Search for the cell housing the specified text and yield its [X, Y] center coordinate. 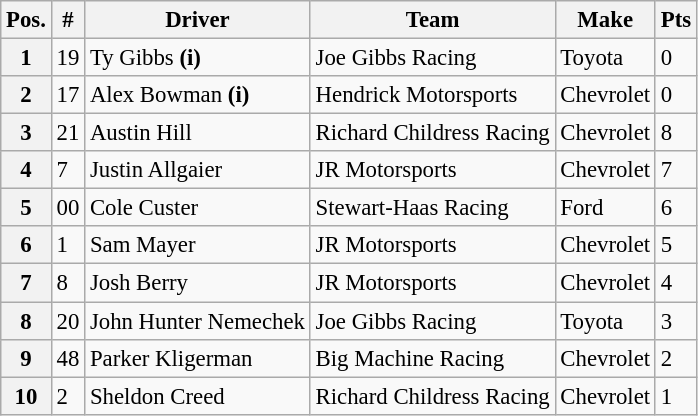
Driver [198, 20]
Sheldon Creed [198, 396]
00 [68, 208]
Ty Gibbs (i) [198, 58]
20 [68, 321]
# [68, 20]
Ford [605, 208]
Pos. [26, 20]
Big Machine Racing [432, 358]
10 [26, 396]
21 [68, 133]
John Hunter Nemechek [198, 321]
Cole Custer [198, 208]
Stewart-Haas Racing [432, 208]
9 [26, 358]
Team [432, 20]
Austin Hill [198, 133]
19 [68, 58]
Make [605, 20]
17 [68, 95]
Sam Mayer [198, 245]
Parker Kligerman [198, 358]
Hendrick Motorsports [432, 95]
Justin Allgaier [198, 170]
48 [68, 358]
Josh Berry [198, 283]
Pts [676, 20]
Alex Bowman (i) [198, 95]
